Provide the [X, Y] coordinate of the cell's center where the given text is located.  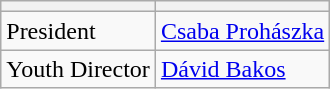
Dávid Bakos [242, 69]
Csaba Prohászka [242, 31]
Youth Director [78, 69]
President [78, 31]
